Find where the given text appears and provide that cell's center as [x, y] coordinate. 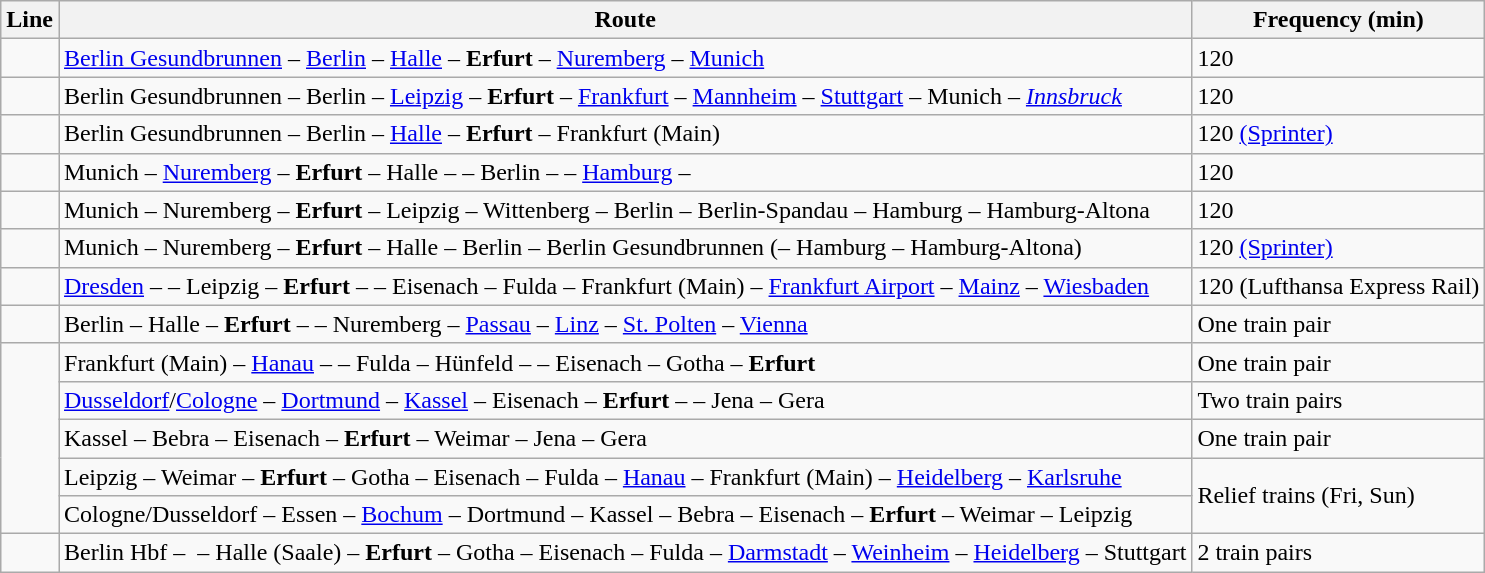
120 (Lufthansa Express Rail) [1338, 286]
Dusseldorf/Cologne – Dortmund – Kassel – Eisenach – Erfurt – – Jena – Gera [624, 400]
2 train pairs [1338, 553]
Munich – Nuremberg – Erfurt – Halle – Berlin – Berlin Gesundbrunnen (– Hamburg – Hamburg-Altona) [624, 248]
Two train pairs [1338, 400]
Leipzig – Weimar – Erfurt – Gotha – Eisenach – Fulda – Hanau – Frankfurt (Main) – Heidelberg – Karlsruhe [624, 477]
Frequency (min) [1338, 20]
Berlin – Halle – Erfurt – – Nuremberg – Passau – Linz – St. Polten – Vienna [624, 324]
Kassel – Bebra – Eisenach – Erfurt – Weimar – Jena – Gera [624, 438]
Berlin Gesundbrunnen – Berlin – Halle – Erfurt – Frankfurt (Main) [624, 134]
Route [624, 20]
Berlin Gesundbrunnen – Berlin – Halle – Erfurt – Nuremberg – Munich [624, 58]
Line [30, 20]
Munich – Nuremberg – Erfurt – Leipzig – Wittenberg – Berlin – Berlin-Spandau – Hamburg – Hamburg-Altona [624, 210]
Cologne/Dusseldorf – Essen – Bochum – Dortmund – Kassel – Bebra – Eisenach – Erfurt – Weimar – Leipzig [624, 515]
Berlin Hbf – – Halle (Saale) – Erfurt – Gotha – Eisenach – Fulda – Darmstadt – Weinheim – Heidelberg – Stuttgart [624, 553]
Berlin Gesundbrunnen – Berlin – Leipzig – Erfurt – Frankfurt – Mannheim – Stuttgart – Munich – Innsbruck [624, 96]
Munich – Nuremberg – Erfurt – Halle – – Berlin – – Hamburg – [624, 172]
Frankfurt (Main) – Hanau – – Fulda – Hünfeld – – Eisenach – Gotha – Erfurt [624, 362]
Dresden – – Leipzig – Erfurt – – Eisenach – Fulda – Frankfurt (Main) – Frankfurt Airport – Mainz – Wiesbaden [624, 286]
Relief trains (Fri, Sun) [1338, 496]
